Pinpoint the cell where the given text exists, returning its [x, y] midpoint coordinate. 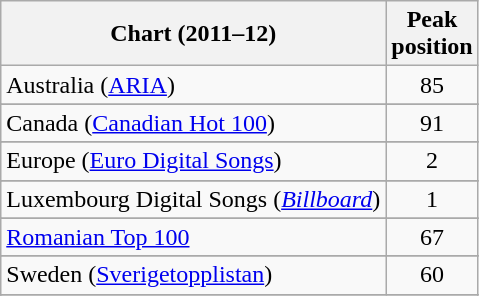
Luxembourg Digital Songs (Billboard) [194, 199]
1 [432, 199]
Romanian Top 100 [194, 237]
60 [432, 275]
91 [432, 123]
Europe (Euro Digital Songs) [194, 161]
2 [432, 161]
Canada (Canadian Hot 100) [194, 123]
Sweden (Sverigetopplistan) [194, 275]
Peakposition [432, 34]
67 [432, 237]
Australia (ARIA) [194, 85]
Chart (2011–12) [194, 34]
85 [432, 85]
